Return [x, y] of the center of cell containing provided text 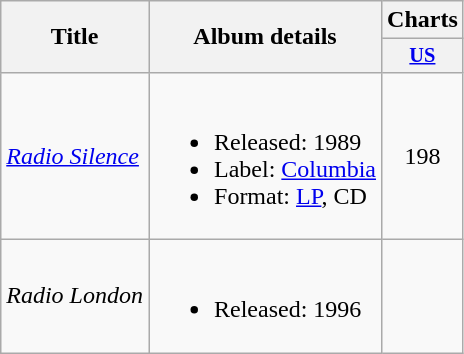
Album details [264, 37]
Released: 1996 [264, 296]
Charts [423, 20]
Title [75, 37]
US [423, 56]
Radio London [75, 296]
Radio Silence [75, 156]
198 [423, 156]
Released: 1989Label: ColumbiaFormat: LP, CD [264, 156]
